Detect which cell encompasses the target text, then output its (x, y) center coordinate. 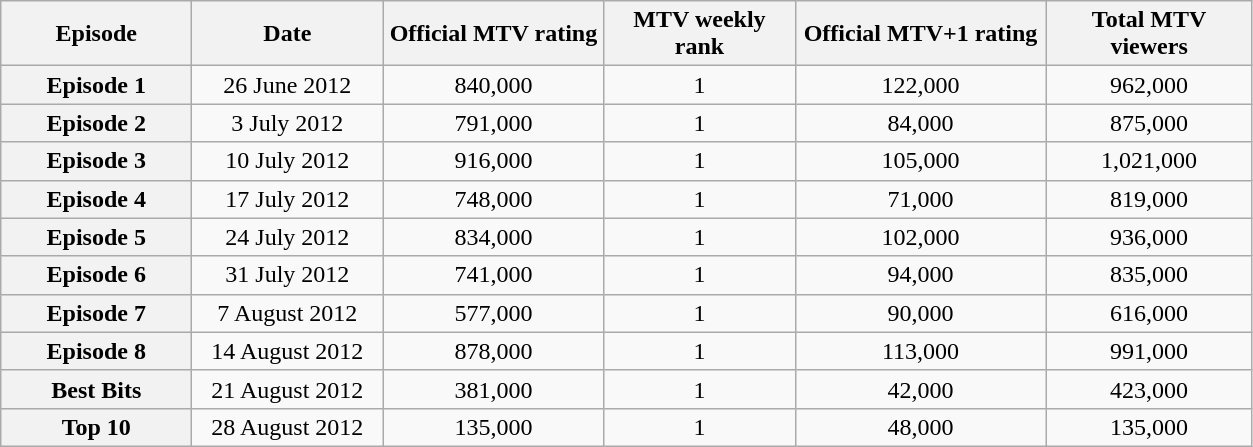
10 July 2012 (288, 161)
Episode 3 (96, 161)
94,000 (920, 275)
3 July 2012 (288, 123)
Episode (96, 34)
71,000 (920, 199)
26 June 2012 (288, 85)
962,000 (1149, 85)
MTV weekly rank (700, 34)
1,021,000 (1149, 161)
840,000 (494, 85)
Episode 2 (96, 123)
916,000 (494, 161)
819,000 (1149, 199)
423,000 (1149, 389)
Total MTV viewers (1149, 34)
748,000 (494, 199)
Episode 5 (96, 237)
17 July 2012 (288, 199)
7 August 2012 (288, 313)
Episode 1 (96, 85)
791,000 (494, 123)
102,000 (920, 237)
878,000 (494, 351)
Best Bits (96, 389)
Episode 8 (96, 351)
21 August 2012 (288, 389)
Top 10 (96, 427)
113,000 (920, 351)
936,000 (1149, 237)
834,000 (494, 237)
31 July 2012 (288, 275)
Episode 4 (96, 199)
991,000 (1149, 351)
90,000 (920, 313)
14 August 2012 (288, 351)
Episode 6 (96, 275)
84,000 (920, 123)
42,000 (920, 389)
577,000 (494, 313)
Episode 7 (96, 313)
105,000 (920, 161)
Official MTV rating (494, 34)
875,000 (1149, 123)
28 August 2012 (288, 427)
48,000 (920, 427)
835,000 (1149, 275)
Date (288, 34)
122,000 (920, 85)
381,000 (494, 389)
741,000 (494, 275)
24 July 2012 (288, 237)
616,000 (1149, 313)
Official MTV+1 rating (920, 34)
